Find where the given text appears and provide that cell's center as (x, y) coordinate. 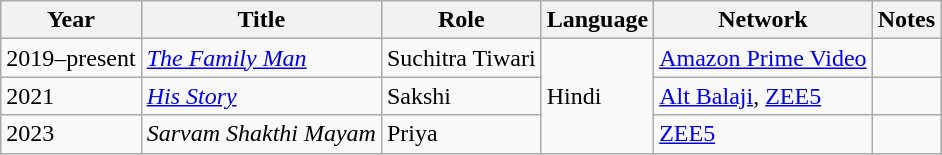
2021 (71, 96)
Title (261, 20)
Network (763, 20)
2019–present (71, 58)
Hindi (597, 96)
Priya (461, 134)
Suchitra Tiwari (461, 58)
Year (71, 20)
Notes (906, 20)
The Family Man (261, 58)
Amazon Prime Video (763, 58)
2023 (71, 134)
His Story (261, 96)
Role (461, 20)
Language (597, 20)
Sarvam Shakthi Mayam (261, 134)
Alt Balaji, ZEE5 (763, 96)
ZEE5 (763, 134)
Sakshi (461, 96)
